Locate the cell with the specified text and output its (x, y) center coordinate. 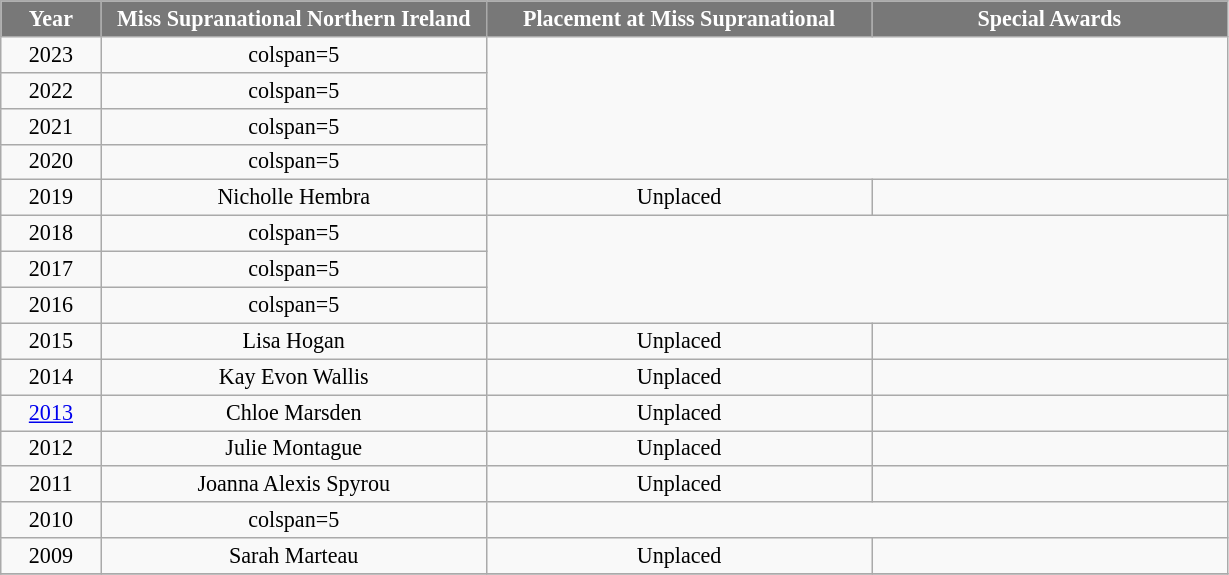
Year (51, 18)
2022 (51, 90)
Julie Montague (294, 448)
Chloe Marsden (294, 412)
2009 (51, 556)
2015 (51, 341)
Nicholle Hembra (294, 198)
2010 (51, 520)
Sarah Marteau (294, 556)
Joanna Alexis Spyrou (294, 484)
2019 (51, 198)
2013 (51, 412)
Miss Supranational Northern Ireland (294, 18)
2014 (51, 377)
2018 (51, 233)
Special Awards (1050, 18)
2021 (51, 126)
Kay Evon Wallis (294, 377)
Lisa Hogan (294, 341)
Placement at Miss Supranational (678, 18)
2016 (51, 305)
2020 (51, 162)
2011 (51, 484)
2017 (51, 269)
2023 (51, 54)
2012 (51, 448)
